From the cell containing the given text, extract its center point as (x, y) coordinate. 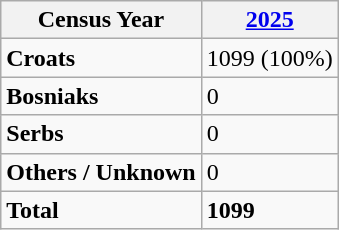
1099 (100%) (270, 58)
Bosniaks (101, 96)
2025 (270, 20)
Croats (101, 58)
Total (101, 210)
1099 (270, 210)
Serbs (101, 134)
Others / Unknown (101, 172)
Census Year (101, 20)
